From the cell containing the given text, extract its center point as [x, y] coordinate. 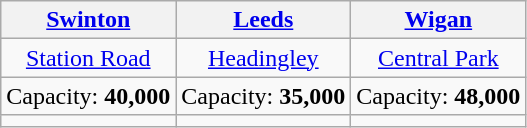
Central Park [438, 58]
Capacity: 48,000 [438, 96]
Wigan [438, 20]
Capacity: 35,000 [264, 96]
Swinton [88, 20]
Headingley [264, 58]
Leeds [264, 20]
Station Road [88, 58]
Capacity: 40,000 [88, 96]
